Locate the cell with the specified text and output its [x, y] center coordinate. 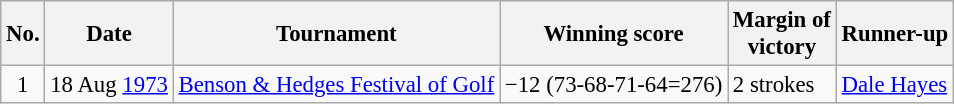
No. [23, 34]
Tournament [336, 34]
Benson & Hedges Festival of Golf [336, 85]
Dale Hayes [894, 85]
Margin ofvictory [782, 34]
1 [23, 85]
Date [109, 34]
2 strokes [782, 85]
Winning score [614, 34]
−12 (73-68-71-64=276) [614, 85]
Runner-up [894, 34]
18 Aug 1973 [109, 85]
